Provide the (x, y) coordinate of the cell's center where the given text is located.  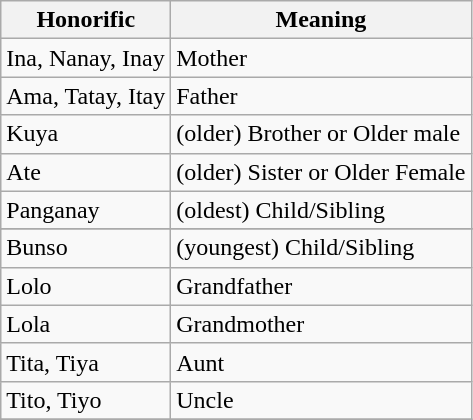
Father (321, 96)
Tito, Tiyo (86, 400)
Uncle (321, 400)
Ate (86, 172)
Grandmother (321, 324)
(oldest) Child/Sibling (321, 210)
Meaning (321, 20)
Kuya (86, 134)
Ina, Nanay, Inay (86, 58)
Lolo (86, 286)
Panganay (86, 210)
Ama, Tatay, Itay (86, 96)
Grandfather (321, 286)
Aunt (321, 362)
Tita, Tiya (86, 362)
Bunso (86, 248)
Mother (321, 58)
Lola (86, 324)
(older) Brother or Older male (321, 134)
Honorific (86, 20)
(older) Sister or Older Female (321, 172)
(youngest) Child/Sibling (321, 248)
